Identify which cell holds the provided text, then report its [x, y] central coordinate. 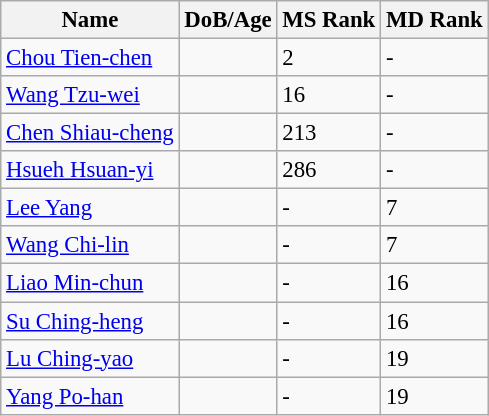
Wang Tzu-wei [90, 95]
Hsueh Hsuan-yi [90, 170]
Name [90, 20]
MS Rank [329, 20]
Liao Min-chun [90, 283]
Wang Chi-lin [90, 245]
DoB/Age [228, 20]
213 [329, 133]
286 [329, 170]
Chen Shiau-cheng [90, 133]
Su Ching-heng [90, 321]
MD Rank [434, 20]
Lee Yang [90, 208]
Chou Tien-chen [90, 58]
Yang Po-han [90, 396]
Lu Ching-yao [90, 358]
2 [329, 58]
